For the text-containing cell, return its midpoint in [X, Y] coordinate format. 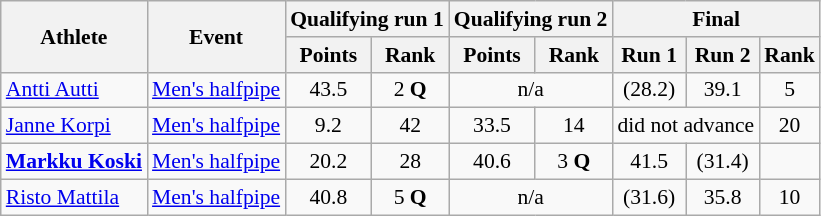
Run 1 [648, 55]
20.2 [328, 162]
Event [216, 36]
Final [716, 19]
(31.6) [648, 197]
40.8 [328, 197]
5 [790, 90]
Antti Autti [74, 90]
10 [790, 197]
14 [574, 126]
35.8 [722, 197]
39.1 [722, 90]
Risto Mattila [74, 197]
Athlete [74, 36]
20 [790, 126]
Qualifying run 1 [367, 19]
5 Q [410, 197]
(28.2) [648, 90]
43.5 [328, 90]
40.6 [492, 162]
42 [410, 126]
did not advance [686, 126]
3 Q [574, 162]
Run 2 [722, 55]
Qualifying run 2 [531, 19]
(31.4) [722, 162]
9.2 [328, 126]
Janne Korpi [74, 126]
41.5 [648, 162]
Markku Koski [74, 162]
2 Q [410, 90]
33.5 [492, 126]
28 [410, 162]
